From the cell containing the given text, extract its center point as [x, y] coordinate. 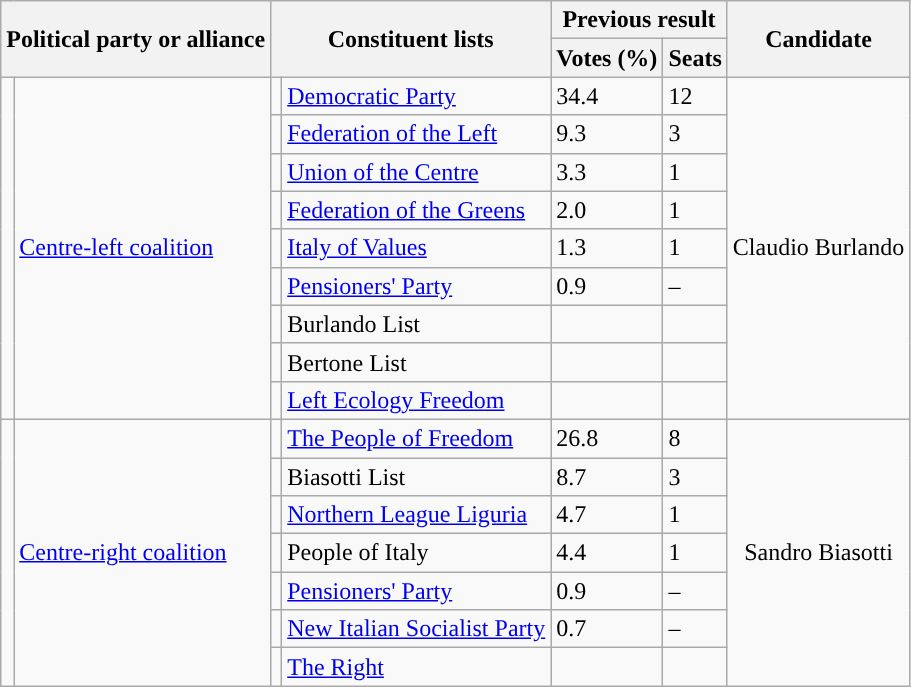
Northern League Liguria [416, 515]
8 [695, 438]
The Right [416, 667]
0.7 [607, 629]
8.7 [607, 477]
Candidate [818, 39]
New Italian Socialist Party [416, 629]
26.8 [607, 438]
Biasotti List [416, 477]
Claudio Burlando [818, 248]
Sandro Biasotti [818, 552]
Italy of Values [416, 248]
The People of Freedom [416, 438]
People of Italy [416, 553]
Union of the Centre [416, 172]
Political party or alliance [136, 39]
Federation of the Left [416, 134]
Democratic Party [416, 96]
9.3 [607, 134]
Previous result [640, 20]
Votes (%) [607, 58]
Burlando List [416, 324]
Constituent lists [411, 39]
12 [695, 96]
Centre-left coalition [142, 248]
Bertone List [416, 362]
34.4 [607, 96]
Federation of the Greens [416, 210]
2.0 [607, 210]
Left Ecology Freedom [416, 400]
Seats [695, 58]
Centre-right coalition [142, 552]
3.3 [607, 172]
1.3 [607, 248]
4.7 [607, 515]
4.4 [607, 553]
